Scan for the cell matching the given text and deliver its [X, Y] coordinate at center. 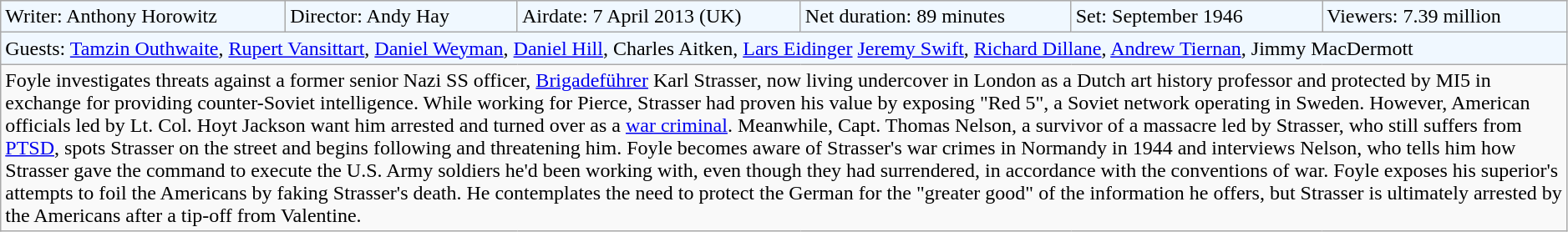
Airdate: 7 April 2013 (UK) [658, 17]
Writer: Anthony Horowitz [144, 17]
Viewers: 7.39 million [1445, 17]
Net duration: 89 minutes [936, 17]
Set: September 1946 [1196, 17]
Director: Andy Hay [402, 17]
